For the text-containing cell, return its midpoint in [x, y] coordinate format. 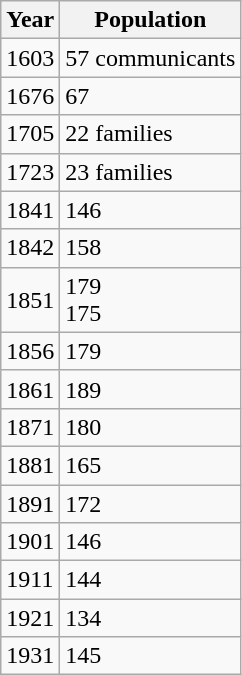
1881 [30, 465]
1861 [30, 389]
172 [150, 503]
1901 [30, 542]
1856 [30, 351]
189 [150, 389]
67 [150, 96]
134 [150, 618]
180 [150, 427]
1871 [30, 427]
145 [150, 656]
1676 [30, 96]
1705 [30, 134]
179175 [150, 300]
Year [30, 20]
1723 [30, 172]
1841 [30, 210]
1911 [30, 580]
22 families [150, 134]
1851 [30, 300]
57 communicants [150, 58]
1931 [30, 656]
1891 [30, 503]
23 families [150, 172]
1842 [30, 248]
1921 [30, 618]
Population [150, 20]
1603 [30, 58]
179 [150, 351]
144 [150, 580]
165 [150, 465]
158 [150, 248]
